Find where the given text appears and provide that cell's center as [X, Y] coordinate. 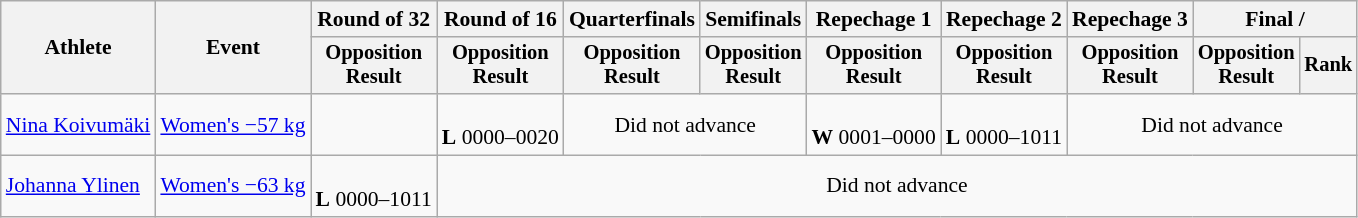
Round of 32 [374, 19]
L 0000–0020 [500, 124]
Final / [1275, 19]
Quarterfinals [632, 19]
Repechage 3 [1130, 19]
Round of 16 [500, 19]
Women's −57 kg [232, 124]
Event [232, 48]
Nina Koivumäki [78, 124]
Johanna Ylinen [78, 186]
Semifinals [754, 19]
Repechage 2 [1004, 19]
Repechage 1 [874, 19]
Athlete [78, 48]
Women's −63 kg [232, 186]
Rank [1328, 66]
W 0001–0000 [874, 124]
